Find where the given text appears and provide that cell's center as (X, Y) coordinate. 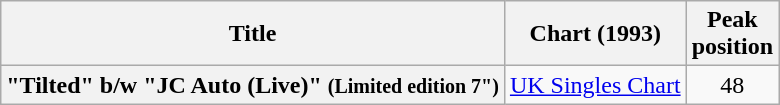
Peakposition (732, 34)
Chart (1993) (595, 34)
UK Singles Chart (595, 85)
"Tilted" b/w "JC Auto (Live)" (Limited edition 7") (253, 85)
48 (732, 85)
Title (253, 34)
